Identify which cell holds the provided text, then report its [x, y] central coordinate. 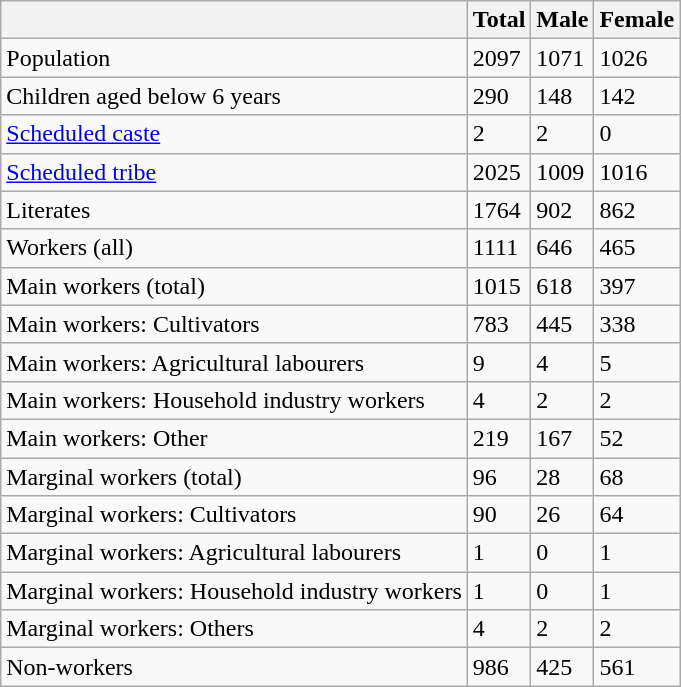
902 [562, 210]
783 [499, 324]
Main workers: Cultivators [234, 324]
Scheduled tribe [234, 172]
646 [562, 248]
Marginal workers: Household industry workers [234, 591]
1111 [499, 248]
618 [562, 286]
445 [562, 324]
2097 [499, 58]
1015 [499, 286]
338 [637, 324]
26 [562, 515]
Main workers (total) [234, 286]
9 [499, 362]
219 [499, 438]
465 [637, 248]
290 [499, 96]
142 [637, 96]
986 [499, 667]
Male [562, 20]
52 [637, 438]
Marginal workers: Agricultural labourers [234, 553]
Population [234, 58]
Female [637, 20]
2025 [499, 172]
Main workers: Household industry workers [234, 400]
148 [562, 96]
Total [499, 20]
Main workers: Other [234, 438]
862 [637, 210]
Non-workers [234, 667]
Main workers: Agricultural labourers [234, 362]
Marginal workers: Cultivators [234, 515]
397 [637, 286]
Scheduled caste [234, 134]
1764 [499, 210]
90 [499, 515]
167 [562, 438]
64 [637, 515]
28 [562, 477]
1026 [637, 58]
Children aged below 6 years [234, 96]
1009 [562, 172]
425 [562, 667]
Marginal workers (total) [234, 477]
1016 [637, 172]
1071 [562, 58]
Literates [234, 210]
Marginal workers: Others [234, 629]
561 [637, 667]
5 [637, 362]
Workers (all) [234, 248]
68 [637, 477]
96 [499, 477]
